Provide the (x, y) coordinate of the cell's center where the given text is located.  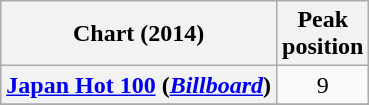
Japan Hot 100 (Billboard) (139, 85)
Peakposition (323, 34)
9 (323, 85)
Chart (2014) (139, 34)
